From the cell containing the given text, extract its center point as [X, Y] coordinate. 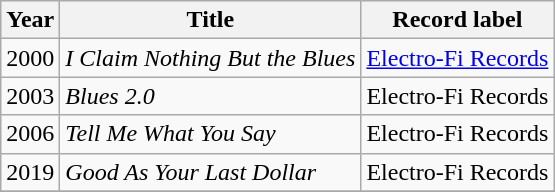
2019 [30, 172]
Good As Your Last Dollar [210, 172]
Record label [458, 20]
I Claim Nothing But the Blues [210, 58]
2006 [30, 134]
2000 [30, 58]
Year [30, 20]
Title [210, 20]
2003 [30, 96]
Blues 2.0 [210, 96]
Tell Me What You Say [210, 134]
